Find where the given text appears and provide that cell's center as (X, Y) coordinate. 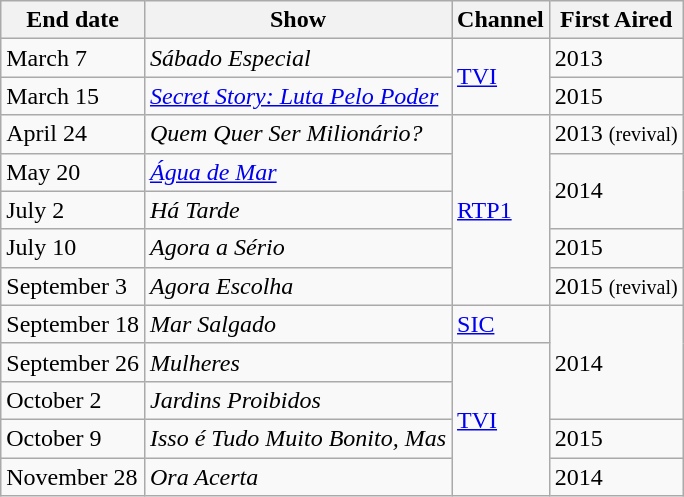
July 10 (73, 248)
Jardins Proibidos (298, 400)
Agora a Sério (298, 248)
March 7 (73, 58)
RTP1 (501, 210)
Água de Mar (298, 172)
2013 (revival) (616, 134)
September 18 (73, 324)
First Aired (616, 20)
Isso é Tudo Muito Bonito, Mas (298, 438)
Agora Escolha (298, 286)
March 15 (73, 96)
2015 (revival) (616, 286)
Show (298, 20)
End date (73, 20)
November 28 (73, 477)
2013 (616, 58)
Ora Acerta (298, 477)
SIC (501, 324)
July 2 (73, 210)
Mar Salgado (298, 324)
September 3 (73, 286)
Há Tarde (298, 210)
October 9 (73, 438)
September 26 (73, 362)
Channel (501, 20)
October 2 (73, 400)
Mulheres (298, 362)
Quem Quer Ser Milionário? (298, 134)
May 20 (73, 172)
Sábado Especial (298, 58)
April 24 (73, 134)
Secret Story: Luta Pelo Poder (298, 96)
